Pinpoint the cell where the given text exists, returning its [x, y] midpoint coordinate. 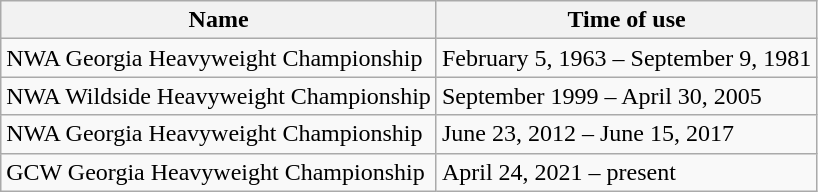
Name [219, 20]
Time of use [626, 20]
NWA Wildside Heavyweight Championship [219, 96]
April 24, 2021 – present [626, 172]
February 5, 1963 – September 9, 1981 [626, 58]
September 1999 – April 30, 2005 [626, 96]
June 23, 2012 – June 15, 2017 [626, 134]
GCW Georgia Heavyweight Championship [219, 172]
